Capture the cell that displays the provided text and extract its (x, y) central coordinate. 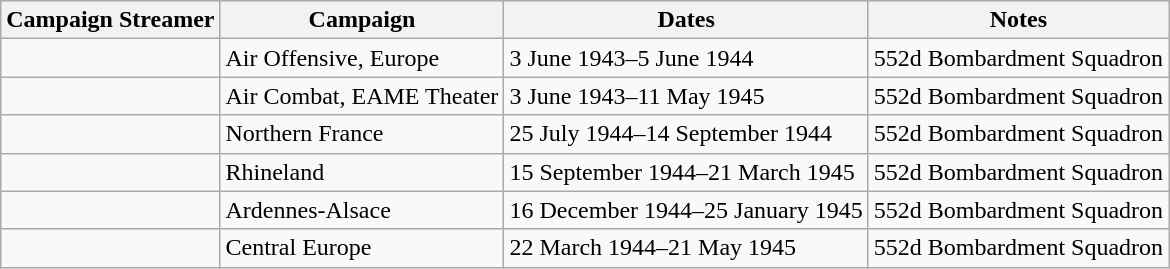
22 March 1944–21 May 1945 (686, 248)
Notes (1018, 20)
Central Europe (362, 248)
Campaign Streamer (110, 20)
Air Combat, EAME Theater (362, 96)
Rhineland (362, 172)
Dates (686, 20)
3 June 1943–11 May 1945 (686, 96)
Ardennes-Alsace (362, 210)
15 September 1944–21 March 1945 (686, 172)
3 June 1943–5 June 1944 (686, 58)
16 December 1944–25 January 1945 (686, 210)
25 July 1944–14 September 1944 (686, 134)
Campaign (362, 20)
Air Offensive, Europe (362, 58)
Northern France (362, 134)
